Search for the cell housing the specified text and yield its (x, y) center coordinate. 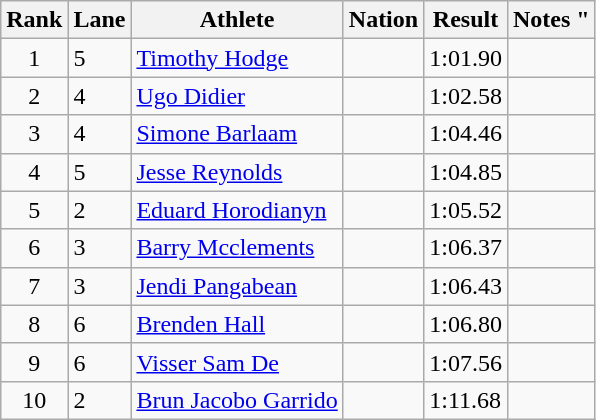
Athlete (237, 20)
Jesse Reynolds (237, 172)
1:06.37 (466, 248)
Result (466, 20)
10 (34, 400)
7 (34, 286)
Barry Mcclements (237, 248)
Nation (383, 20)
Rank (34, 20)
1:02.58 (466, 96)
1:04.85 (466, 172)
Notes " (551, 20)
Eduard Horodianyn (237, 210)
1:04.46 (466, 134)
Lane (100, 20)
Timothy Hodge (237, 58)
9 (34, 362)
Jendi Pangabean (237, 286)
1:01.90 (466, 58)
1:06.43 (466, 286)
1:06.80 (466, 324)
1:07.56 (466, 362)
8 (34, 324)
1:05.52 (466, 210)
Visser Sam De (237, 362)
Ugo Didier (237, 96)
Simone Barlaam (237, 134)
1:11.68 (466, 400)
Brun Jacobo Garrido (237, 400)
Brenden Hall (237, 324)
1 (34, 58)
